Search for the cell housing the specified text and yield its (X, Y) center coordinate. 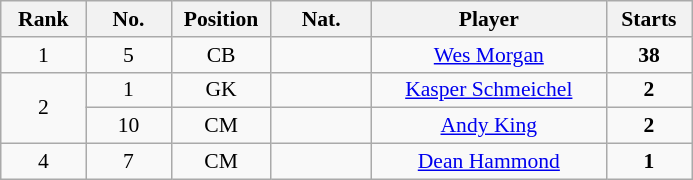
Position (221, 19)
CB (221, 55)
Kasper Schmeichel (488, 90)
38 (648, 55)
7 (128, 162)
No. (128, 19)
4 (44, 162)
Starts (648, 19)
Rank (44, 19)
Dean Hammond (488, 162)
Wes Morgan (488, 55)
5 (128, 55)
GK (221, 90)
Andy King (488, 126)
Nat. (321, 19)
Player (488, 19)
10 (128, 126)
